For the text-containing cell, return its midpoint in (X, Y) coordinate format. 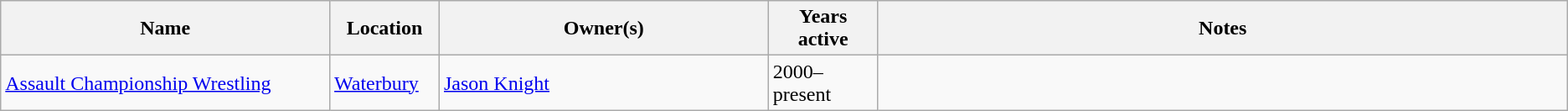
Years active (823, 29)
Owner(s) (603, 29)
Waterbury (385, 82)
Assault Championship Wrestling (166, 82)
2000–present (823, 82)
Name (166, 29)
Jason Knight (603, 82)
Notes (1223, 29)
Location (385, 29)
